Capture the cell that displays the provided text and extract its [x, y] central coordinate. 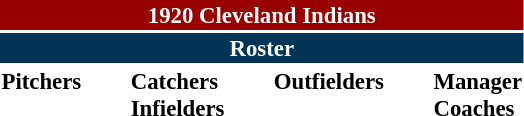
1920 Cleveland Indians [262, 15]
Roster [262, 48]
